Return the [X, Y] coordinate for the center point of the cell that contains the specified text.  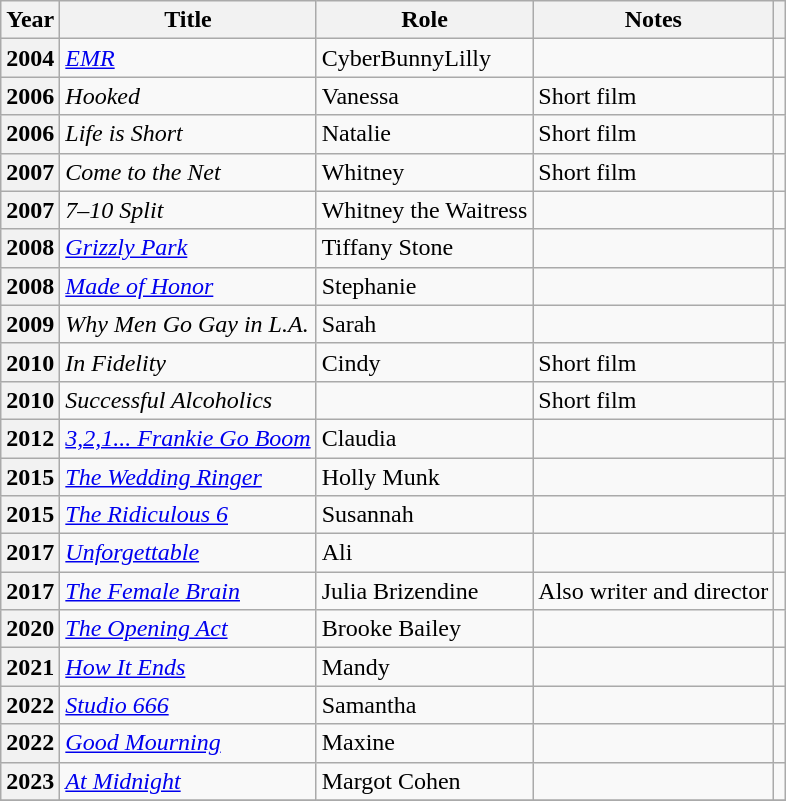
2020 [30, 629]
Stephanie [424, 286]
Why Men Go Gay in L.A. [188, 324]
Come to the Net [188, 172]
Unforgettable [188, 553]
Notes [654, 20]
Hooked [188, 96]
2012 [30, 438]
Role [424, 20]
The Opening Act [188, 629]
Life is Short [188, 134]
EMR [188, 58]
CyberBunnyLilly [424, 58]
At Midnight [188, 781]
3,2,1... Frankie Go Boom [188, 438]
The Female Brain [188, 591]
Also writer and director [654, 591]
The Ridiculous 6 [188, 515]
Julia Brizendine [424, 591]
Natalie [424, 134]
How It Ends [188, 667]
2023 [30, 781]
Claudia [424, 438]
The Wedding Ringer [188, 477]
Grizzly Park [188, 248]
Samantha [424, 705]
Successful Alcoholics [188, 400]
Made of Honor [188, 286]
Margot Cohen [424, 781]
Mandy [424, 667]
Holly Munk [424, 477]
2004 [30, 58]
In Fidelity [188, 362]
Whitney the Waitress [424, 210]
Tiffany Stone [424, 248]
2009 [30, 324]
Vanessa [424, 96]
Good Mourning [188, 743]
7–10 Split [188, 210]
Studio 666 [188, 705]
Susannah [424, 515]
Maxine [424, 743]
Title [188, 20]
Ali [424, 553]
Brooke Bailey [424, 629]
Whitney [424, 172]
Cindy [424, 362]
2021 [30, 667]
Year [30, 20]
Sarah [424, 324]
